Return the [x, y] coordinate for the center point of the cell that contains the specified text.  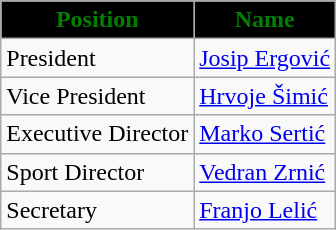
Sport Director [98, 172]
Position [98, 20]
President [98, 58]
Hrvoje Šimić [265, 96]
Name [265, 20]
Marko Sertić [265, 134]
Executive Director [98, 134]
Josip Ergović [265, 58]
Secretary [98, 210]
Franjo Lelić [265, 210]
Vice President [98, 96]
Vedran Zrnić [265, 172]
